Return the (X, Y) coordinate for the center point of the cell that contains the specified text.  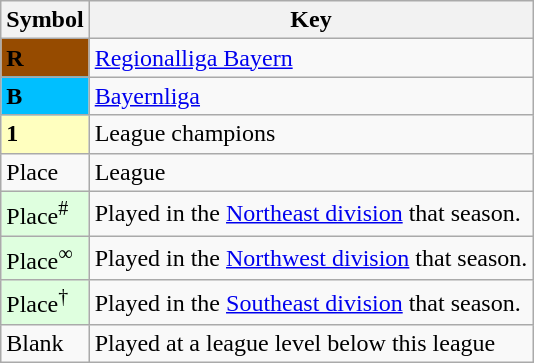
Regionalliga Bayern (311, 58)
Played in the Northwest division that season. (311, 258)
League champions (311, 134)
1 (45, 134)
Place† (45, 302)
Place# (45, 214)
Played in the Northeast division that season. (311, 214)
Place∞ (45, 258)
Played in the Southeast division that season. (311, 302)
Played at a league level below this league (311, 344)
B (45, 96)
Bayernliga (311, 96)
League (311, 172)
Place (45, 172)
Blank (45, 344)
R (45, 58)
Symbol (45, 20)
Key (311, 20)
